Scan for the cell matching the given text and deliver its [x, y] coordinate at center. 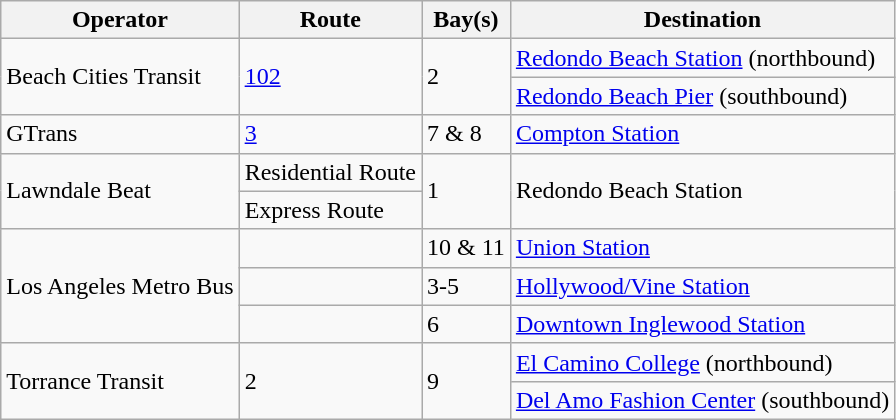
Hollywood/Vine Station [702, 286]
Lawndale Beat [120, 191]
Express Route [330, 210]
6 [466, 324]
Del Amo Fashion Center (southbound) [702, 400]
Residential Route [330, 172]
3 [330, 134]
Compton Station [702, 134]
Torrance Transit [120, 381]
Los Angeles Metro Bus [120, 286]
Bay(s) [466, 20]
Redondo Beach Station (northbound) [702, 58]
Route [330, 20]
1 [466, 191]
GTrans [120, 134]
3-5 [466, 286]
Operator [120, 20]
Redondo Beach Station [702, 191]
Redondo Beach Pier (southbound) [702, 96]
Union Station [702, 248]
Beach Cities Transit [120, 77]
Destination [702, 20]
7 & 8 [466, 134]
10 & 11 [466, 248]
El Camino College (northbound) [702, 362]
102 [330, 77]
Downtown Inglewood Station [702, 324]
9 [466, 381]
